Extract the (x, y) coordinate from the center of the cell holding the provided text.  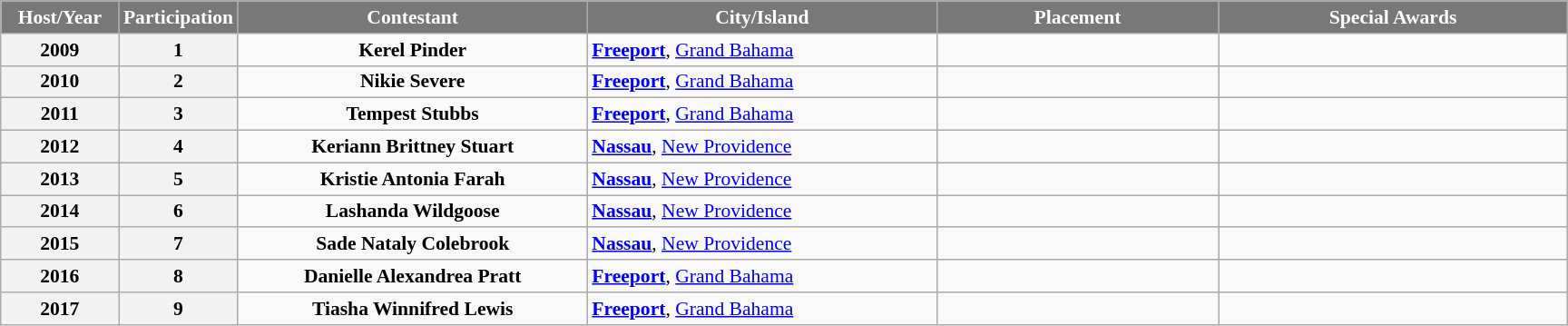
Placement (1077, 17)
3 (178, 114)
Participation (178, 17)
2009 (60, 50)
2011 (60, 114)
Kerel Pinder (412, 50)
2013 (60, 179)
2014 (60, 212)
Tiasha Winnifred Lewis (412, 309)
8 (178, 276)
Nikie Severe (412, 82)
2 (178, 82)
2017 (60, 309)
Sade Nataly Colebrook (412, 244)
Keriann Brittney Stuart (412, 147)
6 (178, 212)
2012 (60, 147)
Danielle Alexandrea Pratt (412, 276)
Lashanda Wildgoose (412, 212)
7 (178, 244)
4 (178, 147)
2016 (60, 276)
City/Island (762, 17)
Host/Year (60, 17)
5 (178, 179)
Contestant (412, 17)
2010 (60, 82)
2015 (60, 244)
Kristie Antonia Farah (412, 179)
Tempest Stubbs (412, 114)
Special Awards (1392, 17)
9 (178, 309)
1 (178, 50)
